Detect which cell encompasses the target text, then output its (X, Y) center coordinate. 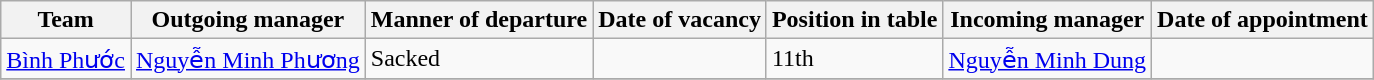
Nguyễn Minh Dung (1048, 59)
Manner of departure (478, 20)
Outgoing manager (248, 20)
Team (66, 20)
Bình Phước (66, 59)
Nguyễn Minh Phương (248, 59)
Date of vacancy (680, 20)
11th (854, 59)
Date of appointment (1263, 20)
Sacked (478, 59)
Incoming manager (1048, 20)
Position in table (854, 20)
